Find where the given text appears and provide that cell's center as (x, y) coordinate. 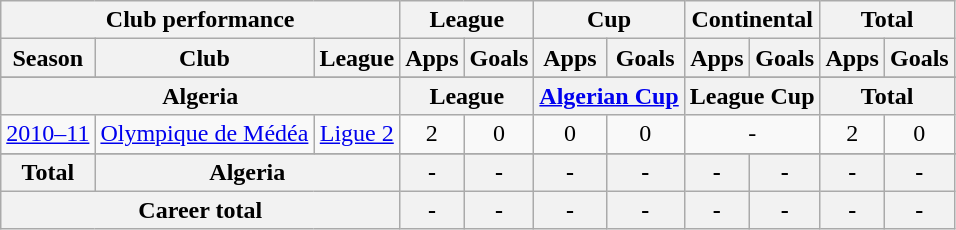
Continental (752, 20)
Season (48, 58)
League Cup (752, 96)
Olympique de Médéa (204, 134)
Club performance (200, 20)
Algerian Cup (609, 96)
Cup (609, 20)
2010–11 (48, 134)
Career total (200, 210)
Ligue 2 (357, 134)
Club (204, 58)
